Provide the [X, Y] coordinate of the cell's center where the given text is located.  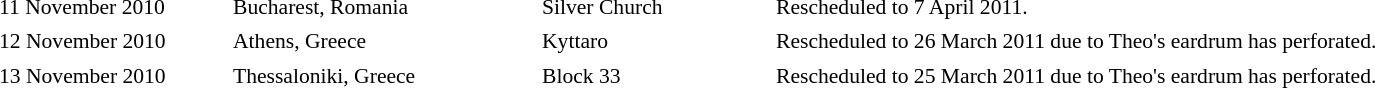
Kyttaro [654, 42]
Athens, Greece [383, 42]
